Return the (X, Y) coordinate for the center point of the cell that contains the specified text.  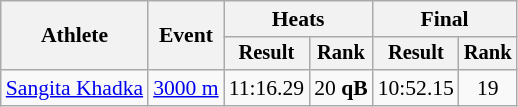
19 (488, 88)
10:52.15 (416, 88)
Event (186, 36)
Heats (298, 19)
Sangita Khadka (74, 88)
11:16.29 (266, 88)
20 qB (341, 88)
Athlete (74, 36)
3000 m (186, 88)
Final (445, 19)
